Locate the cell with the specified text and output its [x, y] center coordinate. 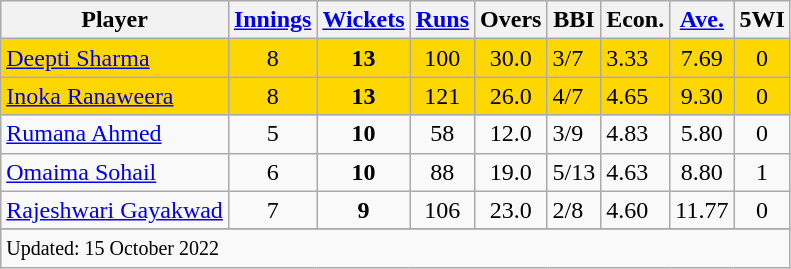
23.0 [511, 210]
3.33 [636, 58]
11.77 [702, 210]
106 [442, 210]
1 [762, 172]
30.0 [511, 58]
Inoka Ranaweera [115, 96]
4.63 [636, 172]
5.80 [702, 134]
100 [442, 58]
5/13 [574, 172]
4.60 [636, 210]
Deepti Sharma [115, 58]
3/7 [574, 58]
Wickets [364, 20]
19.0 [511, 172]
Rajeshwari Gayakwad [115, 210]
88 [442, 172]
7.69 [702, 58]
5WI [762, 20]
12.0 [511, 134]
58 [442, 134]
Rumana Ahmed [115, 134]
3/9 [574, 134]
Innings [272, 20]
9 [364, 210]
Overs [511, 20]
121 [442, 96]
Econ. [636, 20]
9.30 [702, 96]
4/7 [574, 96]
7 [272, 210]
4.83 [636, 134]
8.80 [702, 172]
BBI [574, 20]
Updated: 15 October 2022 [396, 248]
5 [272, 134]
4.65 [636, 96]
Ave. [702, 20]
Omaima Sohail [115, 172]
26.0 [511, 96]
Player [115, 20]
Runs [442, 20]
6 [272, 172]
2/8 [574, 210]
